Return (X, Y) of the center of cell containing provided text 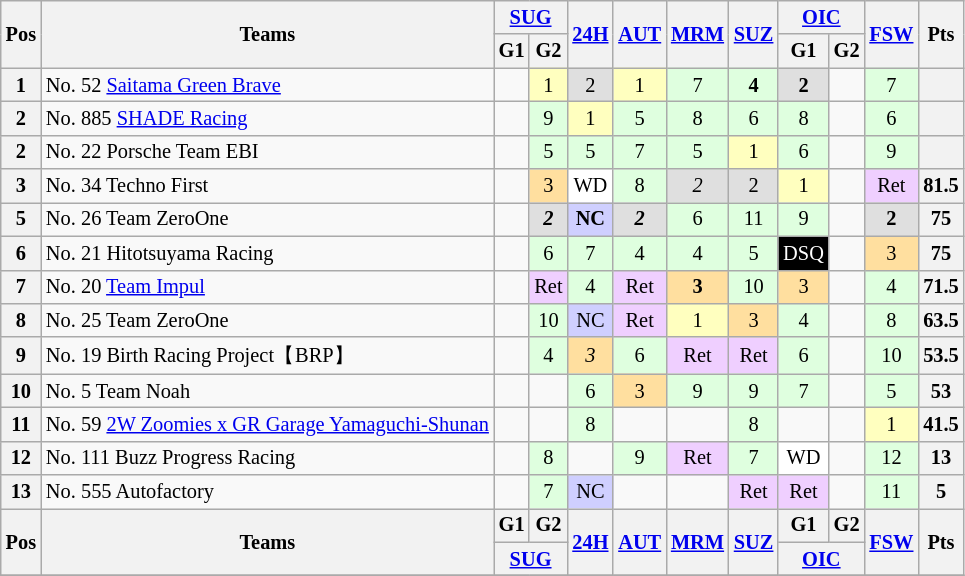
53 (940, 391)
DSQ (803, 253)
No. 25 Team ZeroOne (268, 320)
No. 26 Team ZeroOne (268, 219)
No. 555 Autofactory (268, 492)
No. 22 Porsche Team EBI (268, 152)
No. 21 Hitotsuyama Racing (268, 253)
No. 885 SHADE Racing (268, 118)
81.5 (940, 186)
63.5 (940, 320)
41.5 (940, 424)
No. 111 Buzz Progress Racing (268, 458)
No. 52 Saitama Green Brave (268, 85)
No. 19 Birth Racing Project【BRP】 (268, 356)
No. 34 Techno First (268, 186)
No. 59 2W Zoomies x GR Garage Yamaguchi-Shunan (268, 424)
No. 5 Team Noah (268, 391)
No. 20 Team Impul (268, 287)
71.5 (940, 287)
53.5 (940, 356)
